Detect which cell encompasses the target text, then output its [X, Y] center coordinate. 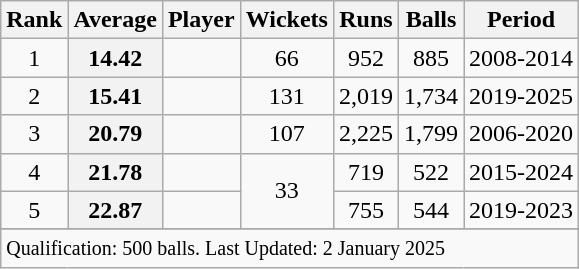
719 [366, 172]
1 [34, 58]
1,799 [430, 134]
522 [430, 172]
2008-2014 [522, 58]
107 [286, 134]
2,019 [366, 96]
2015-2024 [522, 172]
Wickets [286, 20]
2019-2023 [522, 210]
14.42 [116, 58]
21.78 [116, 172]
2 [34, 96]
2019-2025 [522, 96]
Player [201, 20]
544 [430, 210]
Period [522, 20]
952 [366, 58]
1,734 [430, 96]
Runs [366, 20]
2,225 [366, 134]
131 [286, 96]
885 [430, 58]
66 [286, 58]
20.79 [116, 134]
15.41 [116, 96]
3 [34, 134]
Average [116, 20]
5 [34, 210]
22.87 [116, 210]
755 [366, 210]
33 [286, 191]
Qualification: 500 balls. Last Updated: 2 January 2025 [290, 248]
Rank [34, 20]
4 [34, 172]
Balls [430, 20]
2006-2020 [522, 134]
